Detect which cell encompasses the target text, then output its [X, Y] center coordinate. 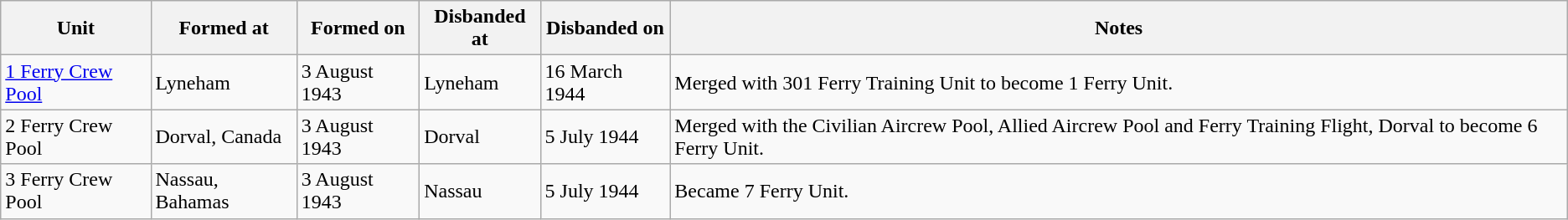
Disbanded at [480, 28]
Formed at [224, 28]
Disbanded on [605, 28]
16 March 1944 [605, 82]
Merged with 301 Ferry Training Unit to become 1 Ferry Unit. [1119, 82]
Notes [1119, 28]
2 Ferry Crew Pool [75, 137]
Dorval, Canada [224, 137]
Dorval [480, 137]
Merged with the Civilian Aircrew Pool, Allied Aircrew Pool and Ferry Training Flight, Dorval to become 6 Ferry Unit. [1119, 137]
Became 7 Ferry Unit. [1119, 191]
Nassau, Bahamas [224, 191]
3 Ferry Crew Pool [75, 191]
1 Ferry Crew Pool [75, 82]
Nassau [480, 191]
Unit [75, 28]
Formed on [358, 28]
